Find where the given text appears and provide that cell's center as [X, Y] coordinate. 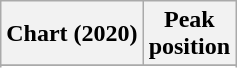
Chart (2020) [72, 34]
Peakposition [189, 34]
